Provide the (x, y) coordinate of the cell's center where the given text is located.  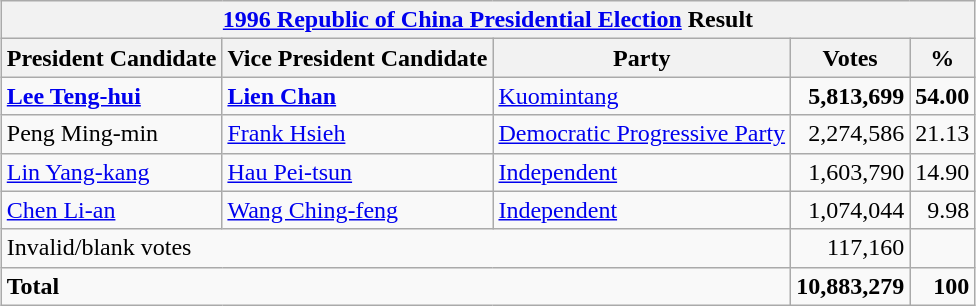
2,274,586 (850, 134)
Peng Ming-min (112, 134)
Vice President Candidate (358, 58)
5,813,699 (850, 96)
Lien Chan (358, 96)
Hau Pei-tsun (358, 172)
Frank Hsieh (358, 134)
Lin Yang-kang (112, 172)
Lee Teng-hui (112, 96)
14.90 (942, 172)
Total (396, 286)
100 (942, 286)
54.00 (942, 96)
Chen Li-an (112, 210)
10,883,279 (850, 286)
9.98 (942, 210)
Kuomintang (642, 96)
Wang Ching-feng (358, 210)
Democratic Progressive Party (642, 134)
1996 Republic of China Presidential Election Result (488, 20)
Votes (850, 58)
President Candidate (112, 58)
117,160 (850, 248)
1,074,044 (850, 210)
Invalid/blank votes (396, 248)
21.13 (942, 134)
Party (642, 58)
1,603,790 (850, 172)
% (942, 58)
